Provide the (X, Y) coordinate of the cell's center where the given text is located.  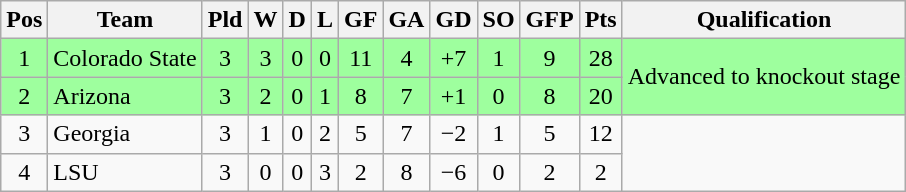
−6 (454, 172)
W (266, 20)
11 (360, 58)
Colorado State (125, 58)
GD (454, 20)
Pts (600, 20)
20 (600, 96)
D (297, 20)
9 (550, 58)
GFP (550, 20)
Advanced to knockout stage (764, 77)
28 (600, 58)
Pos (24, 20)
Team (125, 20)
Georgia (125, 134)
+7 (454, 58)
GF (360, 20)
−2 (454, 134)
LSU (125, 172)
12 (600, 134)
L (324, 20)
SO (498, 20)
Qualification (764, 20)
+1 (454, 96)
GA (406, 20)
Pld (225, 20)
Arizona (125, 96)
